Provide the [X, Y] coordinate of the cell's center where the given text is located.  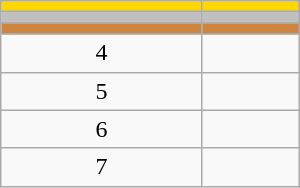
4 [102, 53]
5 [102, 91]
6 [102, 129]
7 [102, 167]
